Search for the cell housing the specified text and yield its [x, y] center coordinate. 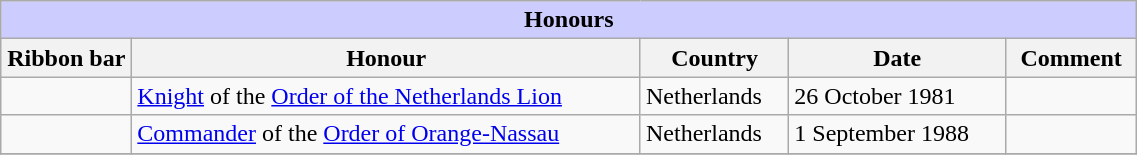
1 September 1988 [898, 134]
Knight of the Order of the Netherlands Lion [386, 96]
Honours [569, 20]
Ribbon bar [66, 58]
Country [714, 58]
Commander of the Order of Orange-Nassau [386, 134]
Date [898, 58]
Honour [386, 58]
Comment [1072, 58]
26 October 1981 [898, 96]
